Provide the [x, y] coordinate of the cell's center where the given text is located.  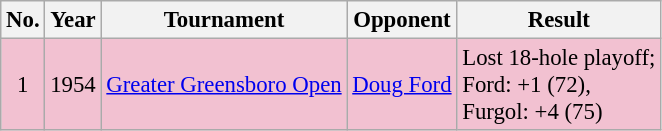
No. [23, 20]
Opponent [402, 20]
Result [559, 20]
Doug Ford [402, 85]
1954 [73, 85]
1 [23, 85]
Tournament [224, 20]
Lost 18-hole playoff;Ford: +1 (72),Furgol: +4 (75) [559, 85]
Year [73, 20]
Greater Greensboro Open [224, 85]
